Locate the cell with the specified text and output its [X, Y] center coordinate. 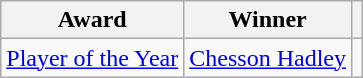
Chesson Hadley [268, 58]
Winner [268, 20]
Award [92, 20]
Player of the Year [92, 58]
